Pinpoint the cell where the given text exists, returning its (X, Y) midpoint coordinate. 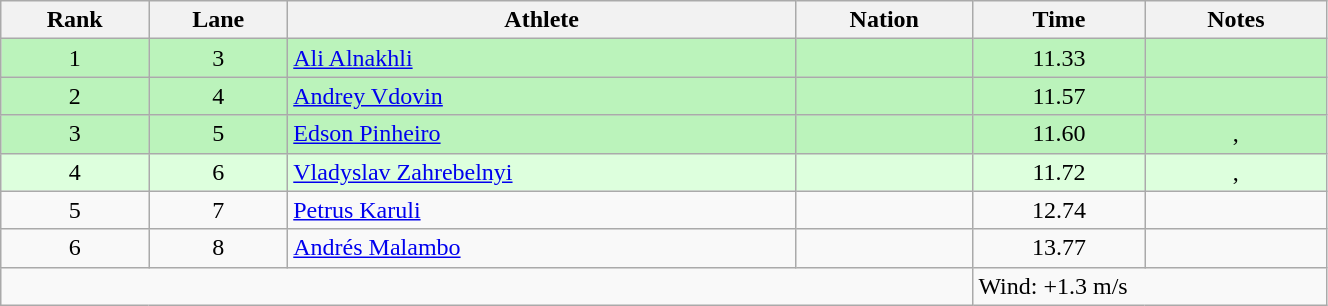
Rank (75, 20)
8 (218, 248)
13.77 (1059, 248)
Time (1059, 20)
12.74 (1059, 210)
Petrus Karuli (542, 210)
11.33 (1059, 58)
Lane (218, 20)
11.57 (1059, 96)
1 (75, 58)
Andrés Malambo (542, 248)
Nation (884, 20)
Athlete (542, 20)
7 (218, 210)
Vladyslav Zahrebelnyi (542, 172)
11.72 (1059, 172)
Wind: +1.3 m/s (1150, 286)
11.60 (1059, 134)
Edson Pinheiro (542, 134)
2 (75, 96)
Andrey Vdovin (542, 96)
Ali Alnakhli (542, 58)
Notes (1236, 20)
